Provide the (X, Y) coordinate of the cell's center where the given text is located.  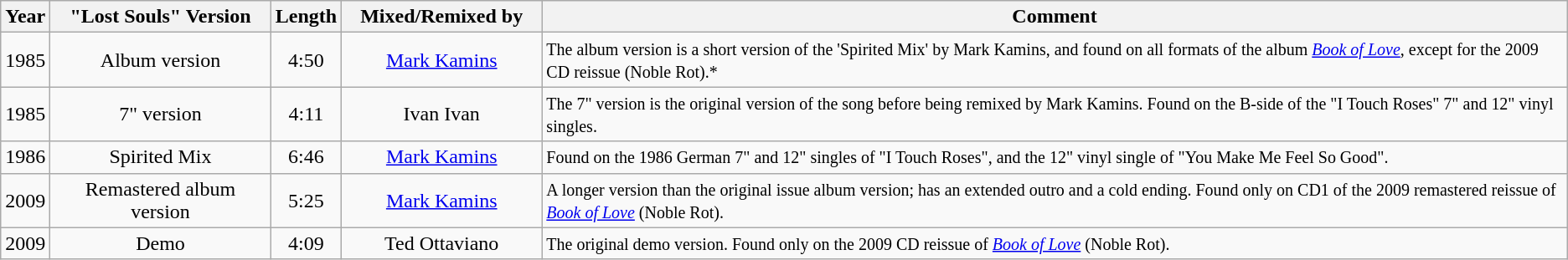
Album version (161, 60)
5:25 (306, 201)
4:11 (306, 114)
"Lost Souls" Version (161, 17)
4:09 (306, 243)
4:50 (306, 60)
Remastered album version (161, 201)
Ted Ottaviano (442, 243)
Comment (1055, 17)
1986 (25, 157)
Mixed/Remixed by (442, 17)
Demo (161, 243)
Ivan Ivan (442, 114)
Found on the 1986 German 7" and 12" singles of "I Touch Roses", and the 12" vinyl single of "You Make Me Feel So Good". (1055, 157)
The original demo version. Found only on the 2009 CD reissue of Book of Love (Noble Rot). (1055, 243)
Spirited Mix (161, 157)
Length (306, 17)
7" version (161, 114)
6:46 (306, 157)
Year (25, 17)
